Locate the cell with the specified text and output its [x, y] center coordinate. 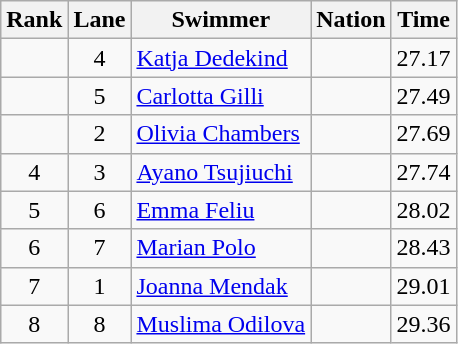
Nation [351, 20]
Swimmer [221, 20]
Carlotta Gilli [221, 96]
Emma Feliu [221, 210]
Muslima Odilova [221, 324]
Lane [100, 20]
Katja Dedekind [221, 58]
27.74 [424, 172]
27.69 [424, 134]
Joanna Mendak [221, 286]
27.17 [424, 58]
Olivia Chambers [221, 134]
29.36 [424, 324]
Rank [34, 20]
29.01 [424, 286]
27.49 [424, 96]
Time [424, 20]
3 [100, 172]
Ayano Tsujiuchi [221, 172]
Marian Polo [221, 248]
28.02 [424, 210]
1 [100, 286]
2 [100, 134]
28.43 [424, 248]
